Scan for the cell matching the given text and deliver its [x, y] coordinate at center. 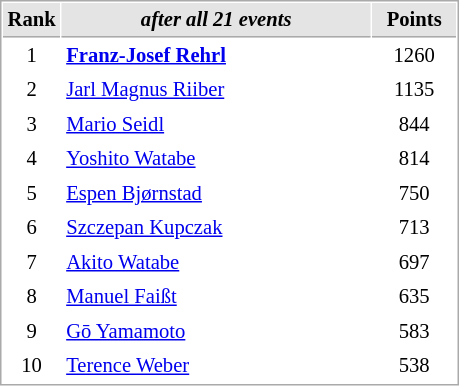
Points [414, 20]
750 [414, 194]
3 [32, 124]
Jarl Magnus Riiber [216, 90]
8 [32, 296]
Terence Weber [216, 366]
Espen Bjørnstad [216, 194]
Mario Seidl [216, 124]
9 [32, 332]
583 [414, 332]
Szczepan Kupczak [216, 228]
Gō Yamamoto [216, 332]
Manuel Faißt [216, 296]
538 [414, 366]
after all 21 events [216, 20]
Franz-Josef Rehrl [216, 56]
7 [32, 262]
713 [414, 228]
Rank [32, 20]
1260 [414, 56]
5 [32, 194]
844 [414, 124]
1135 [414, 90]
697 [414, 262]
10 [32, 366]
Yoshito Watabe [216, 158]
4 [32, 158]
1 [32, 56]
635 [414, 296]
814 [414, 158]
Akito Watabe [216, 262]
2 [32, 90]
6 [32, 228]
